Detect which cell encompasses the target text, then output its [X, Y] center coordinate. 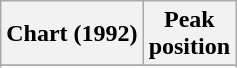
Peakposition [189, 34]
Chart (1992) [72, 34]
